Extract the (X, Y) coordinate from the center of the cell holding the provided text.  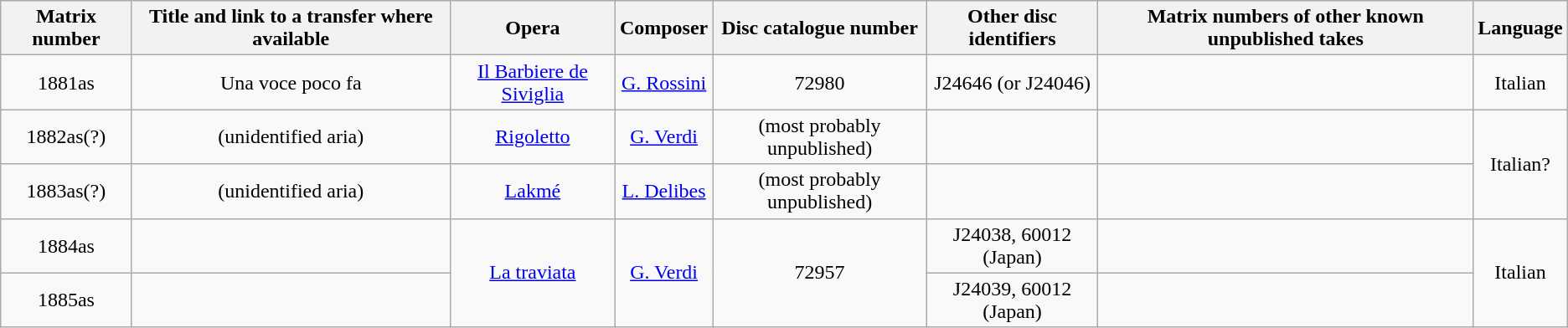
J24039, 60012 (Japan) (1012, 300)
Una voce poco fa (291, 82)
Language (1520, 28)
1884as (66, 246)
Matrix numbers of other known unpublished takes (1286, 28)
Italian? (1520, 164)
Il Barbiere de Siviglia (533, 82)
Opera (533, 28)
1882as(?) (66, 137)
1883as(?) (66, 191)
Composer (663, 28)
La traviata (533, 273)
J24646 (or J24046) (1012, 82)
Disc catalogue number (820, 28)
72957 (820, 273)
J24038, 60012 (Japan) (1012, 246)
Lakmé (533, 191)
L. Delibes (663, 191)
1881as (66, 82)
Rigoletto (533, 137)
G. Rossini (663, 82)
1885as (66, 300)
72980 (820, 82)
Matrix number (66, 28)
Other disc identifiers (1012, 28)
Title and link to a transfer where available (291, 28)
